Locate the cell with the specified text and output its [X, Y] center coordinate. 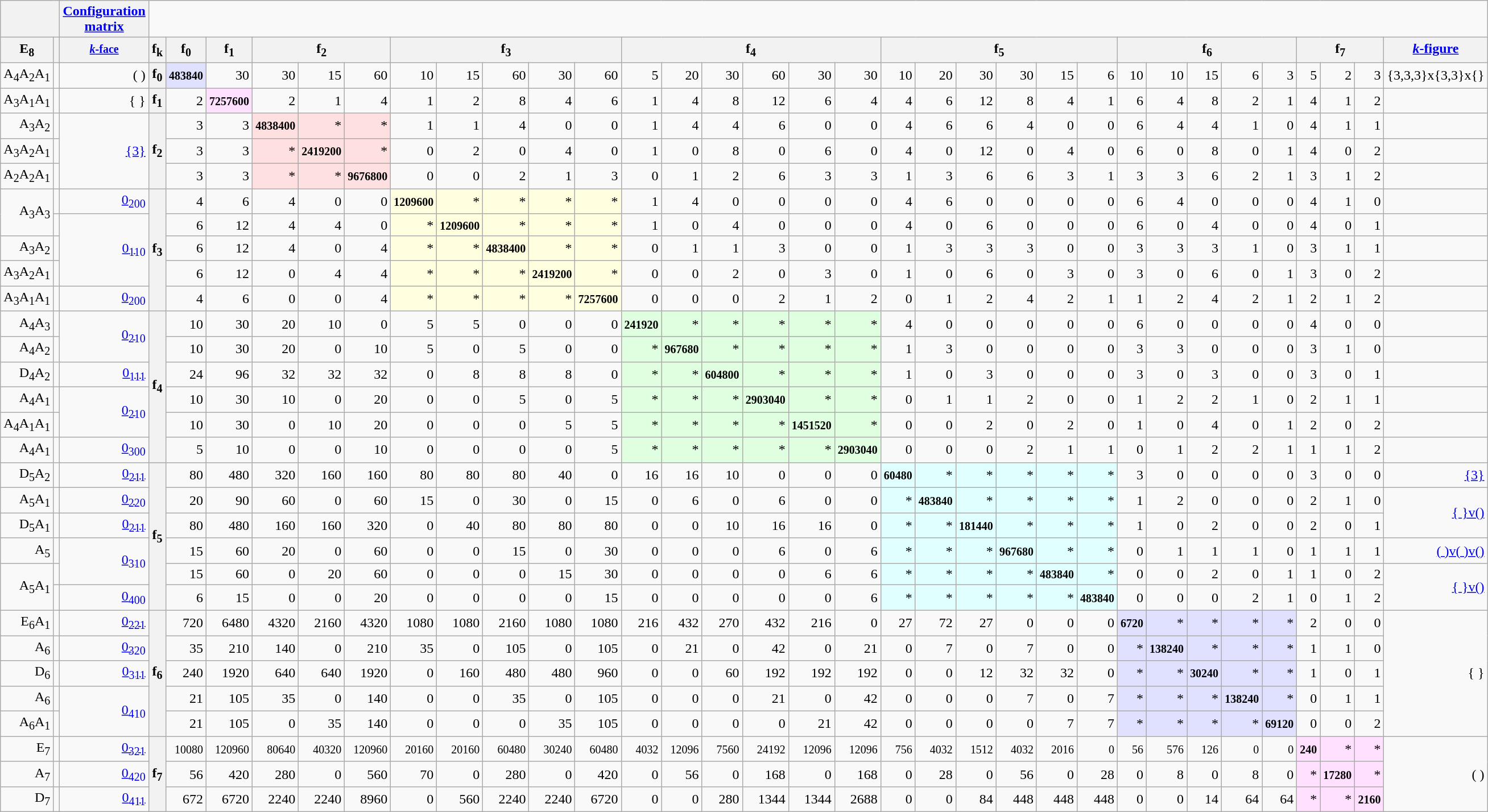
40320 [322, 749]
0110 [104, 250]
9676800 [367, 176]
181440 [976, 525]
2016 [1057, 749]
A4A2 [27, 349]
E6A1 [27, 623]
1451520 [811, 425]
A7 [27, 774]
0321 [104, 749]
672 [187, 799]
2688 [858, 799]
17280 [1338, 774]
0300 [104, 450]
D6 [27, 673]
A4A1A1 [27, 425]
70 [414, 774]
A5 [27, 550]
A4A3 [27, 324]
fk [157, 50]
D7 [27, 799]
72 [935, 623]
0410 [104, 711]
0320 [104, 648]
10080 [187, 749]
126 [1205, 749]
6480 [230, 623]
7560 [722, 749]
80640 [275, 749]
0400 [104, 598]
720 [187, 623]
A3A3 [27, 212]
24 [187, 374]
Configuration matrix [104, 19]
0111 [104, 374]
241920 [642, 324]
E8 [27, 50]
A4A2A1 [27, 75]
0411 [104, 799]
69120 [1280, 724]
k-figure [1436, 50]
0420 [104, 774]
14 [1205, 799]
D4A2 [27, 374]
0310 [104, 561]
D5A2 [27, 475]
D5A1 [27, 525]
( )v( )v() [1436, 550]
604800 [722, 374]
84 [976, 799]
96 [230, 374]
E7 [27, 749]
A2A2A1 [27, 176]
0221 [104, 623]
1512 [976, 749]
k-face [104, 50]
0220 [104, 500]
0311 [104, 673]
90 [230, 500]
8960 [367, 799]
{3,3,3}x{3,3}x{} [1436, 75]
756 [898, 749]
A6A1 [27, 724]
270 [722, 623]
24192 [766, 749]
960 [598, 673]
576 [1167, 749]
